Extract the (X, Y) coordinate from the center of the cell holding the provided text.  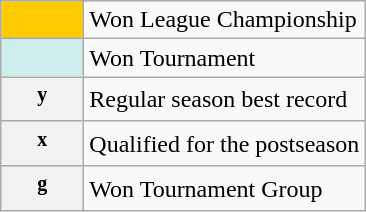
Regular season best record (224, 100)
Won League Championship (224, 20)
Qualified for the postseason (224, 144)
x (42, 144)
Won Tournament Group (224, 188)
g (42, 188)
y (42, 100)
Won Tournament (224, 58)
